Provide the [x, y] coordinate of the cell's center where the given text is located.  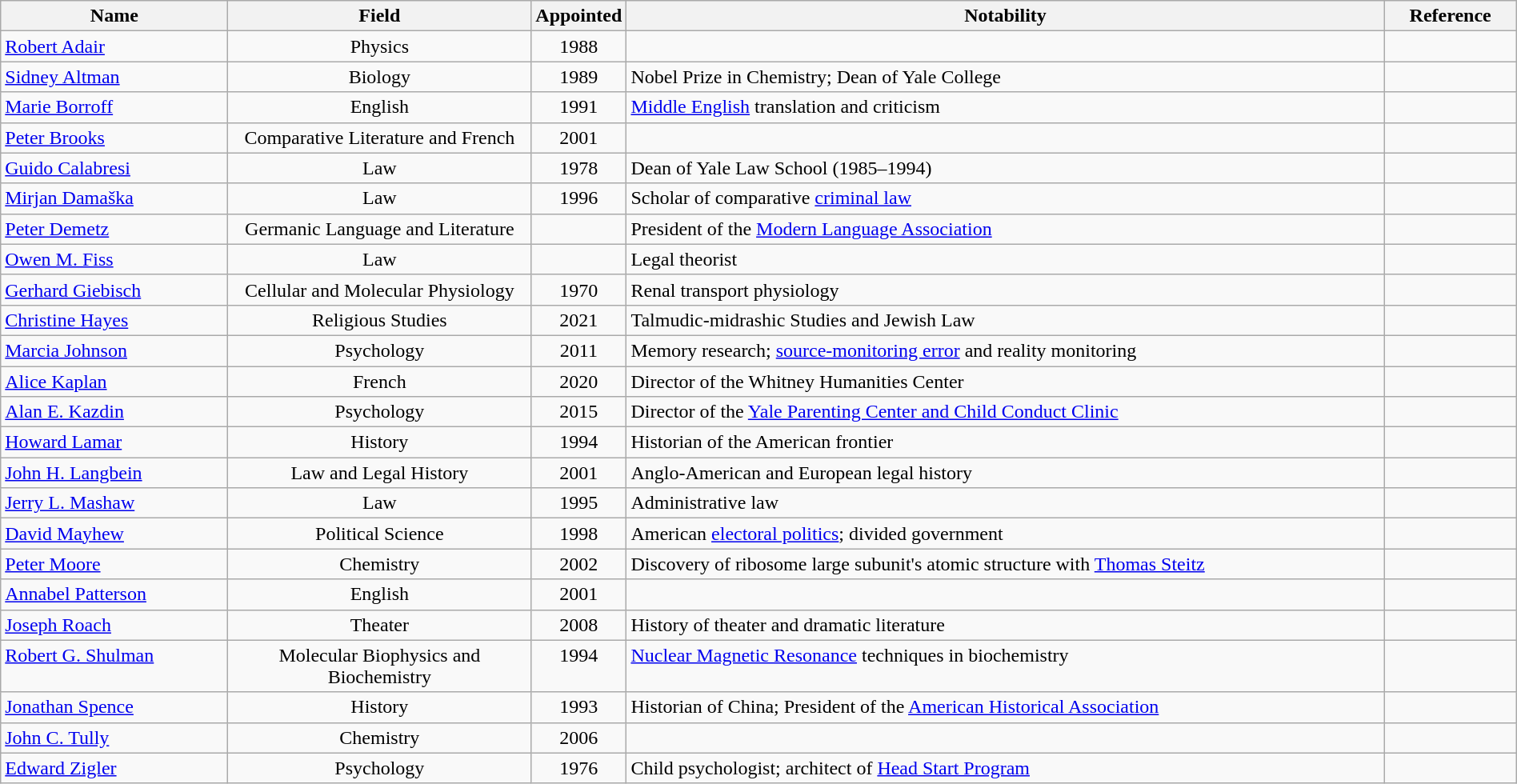
President of the Modern Language Association [1005, 229]
Physics [379, 46]
Peter Moore [114, 564]
1976 [579, 768]
Historian of China; President of the American Historical Association [1005, 707]
Comparative Literature and French [379, 138]
Child psychologist; architect of Head Start Program [1005, 768]
Appointed [579, 16]
2011 [579, 350]
2015 [579, 412]
Dean of Yale Law School (1985–1994) [1005, 168]
Alan E. Kazdin [114, 412]
David Mayhew [114, 534]
Peter Brooks [114, 138]
Name [114, 16]
Law and Legal History [379, 473]
Renal transport physiology [1005, 290]
Christine Hayes [114, 320]
John C. Tully [114, 738]
Biology [379, 77]
Reference [1450, 16]
John H. Langbein [114, 473]
Sidney Altman [114, 77]
Nobel Prize in Chemistry; Dean of Yale College [1005, 77]
Peter Demetz [114, 229]
Jerry L. Mashaw [114, 503]
1996 [579, 198]
Gerhard Giebisch [114, 290]
Memory research; source-monitoring error and reality monitoring [1005, 350]
1978 [579, 168]
1991 [579, 107]
Administrative law [1005, 503]
Discovery of ribosome large subunit's atomic structure with Thomas Steitz [1005, 564]
Mirjan Damaška [114, 198]
Theater [379, 625]
Howard Lamar [114, 442]
Anglo-American and European legal history [1005, 473]
1989 [579, 77]
Annabel Patterson [114, 594]
1970 [579, 290]
French [379, 382]
Robert Adair [114, 46]
Alice Kaplan [114, 382]
Owen M. Fiss [114, 259]
Edward Zigler [114, 768]
Molecular Biophysics and Biochemistry [379, 666]
Field [379, 16]
1993 [579, 707]
Director of the Whitney Humanities Center [1005, 382]
Political Science [379, 534]
Nuclear Magnetic Resonance techniques in biochemistry [1005, 666]
Marcia Johnson [114, 350]
2008 [579, 625]
1998 [579, 534]
History of theater and dramatic literature [1005, 625]
Middle English translation and criticism [1005, 107]
2020 [579, 382]
Talmudic-midrashic Studies and Jewish Law [1005, 320]
Germanic Language and Literature [379, 229]
1995 [579, 503]
Historian of the American frontier [1005, 442]
Guido Calabresi [114, 168]
2002 [579, 564]
1988 [579, 46]
Director of the Yale Parenting Center and Child Conduct Clinic [1005, 412]
American electoral politics; divided government [1005, 534]
Joseph Roach [114, 625]
Legal theorist [1005, 259]
Religious Studies [379, 320]
Notability [1005, 16]
Robert G. Shulman [114, 666]
2006 [579, 738]
2021 [579, 320]
Marie Borroff [114, 107]
Scholar of comparative criminal law [1005, 198]
Jonathan Spence [114, 707]
Cellular and Molecular Physiology [379, 290]
